Detect which cell encompasses the target text, then output its [x, y] center coordinate. 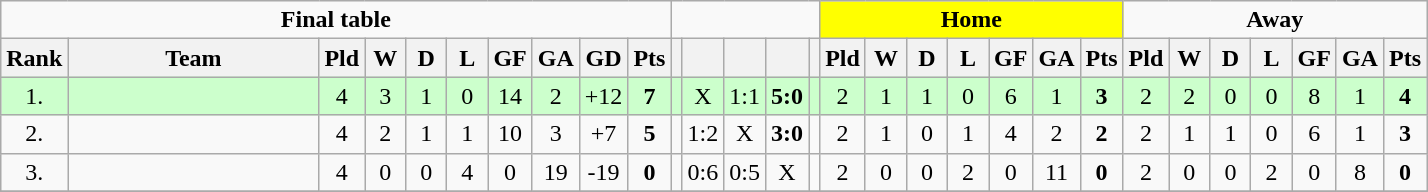
14 [510, 96]
10 [510, 134]
Final table [336, 20]
Team [194, 58]
3. [34, 172]
3:0 [788, 134]
7 [650, 96]
Rank [34, 58]
Away [1274, 20]
19 [556, 172]
Home [972, 20]
GD [604, 58]
0:6 [703, 172]
1:2 [703, 134]
2. [34, 134]
+12 [604, 96]
1. [34, 96]
1:1 [745, 96]
5 [650, 134]
5:0 [788, 96]
11 [1056, 172]
+7 [604, 134]
-19 [604, 172]
0:5 [745, 172]
